Identify which cell holds the provided text, then report its [X, Y] central coordinate. 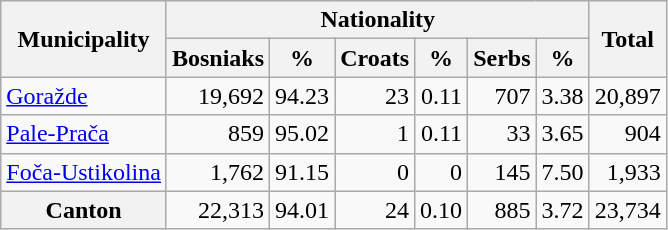
23,734 [628, 210]
859 [218, 134]
145 [502, 172]
1,933 [628, 172]
707 [502, 96]
20,897 [628, 96]
19,692 [218, 96]
24 [375, 210]
904 [628, 134]
3.65 [562, 134]
7.50 [562, 172]
Total [628, 39]
Serbs [502, 58]
Nationality [378, 20]
1 [375, 134]
885 [502, 210]
0.10 [442, 210]
Croats [375, 58]
3.72 [562, 210]
Foča-Ustikolina [84, 172]
22,313 [218, 210]
23 [375, 96]
Goražde [84, 96]
3.38 [562, 96]
Pale-Prača [84, 134]
94.01 [302, 210]
91.15 [302, 172]
33 [502, 134]
94.23 [302, 96]
Municipality [84, 39]
Canton [84, 210]
1,762 [218, 172]
Bosniaks [218, 58]
95.02 [302, 134]
